Detect which cell encompasses the target text, then output its (x, y) center coordinate. 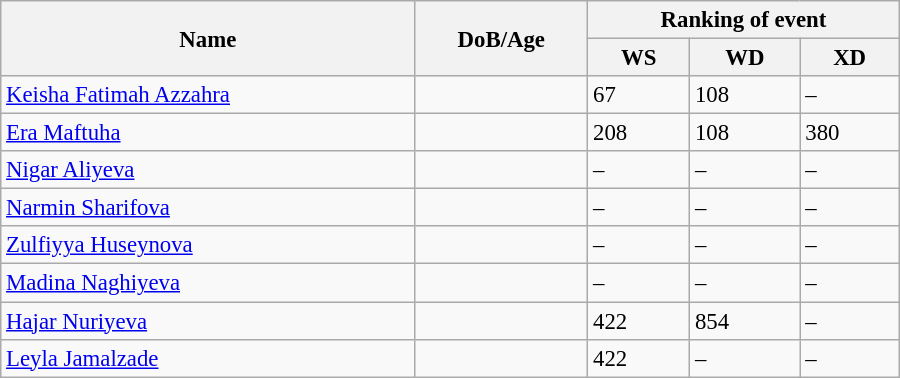
Keisha Fatimah Azzahra (208, 95)
Zulfiyya Huseynova (208, 245)
Leyla Jamalzade (208, 358)
DoB/Age (502, 38)
208 (639, 133)
67 (639, 95)
Madina Naghiyeva (208, 283)
WD (745, 58)
Era Maftuha (208, 133)
Hajar Nuriyeva (208, 321)
Name (208, 38)
854 (745, 321)
XD (850, 58)
380 (850, 133)
WS (639, 58)
Ranking of event (744, 20)
Nigar Aliyeva (208, 170)
Narmin Sharifova (208, 208)
